Output the [X, Y] coordinate of the center of the cell containing the given text.  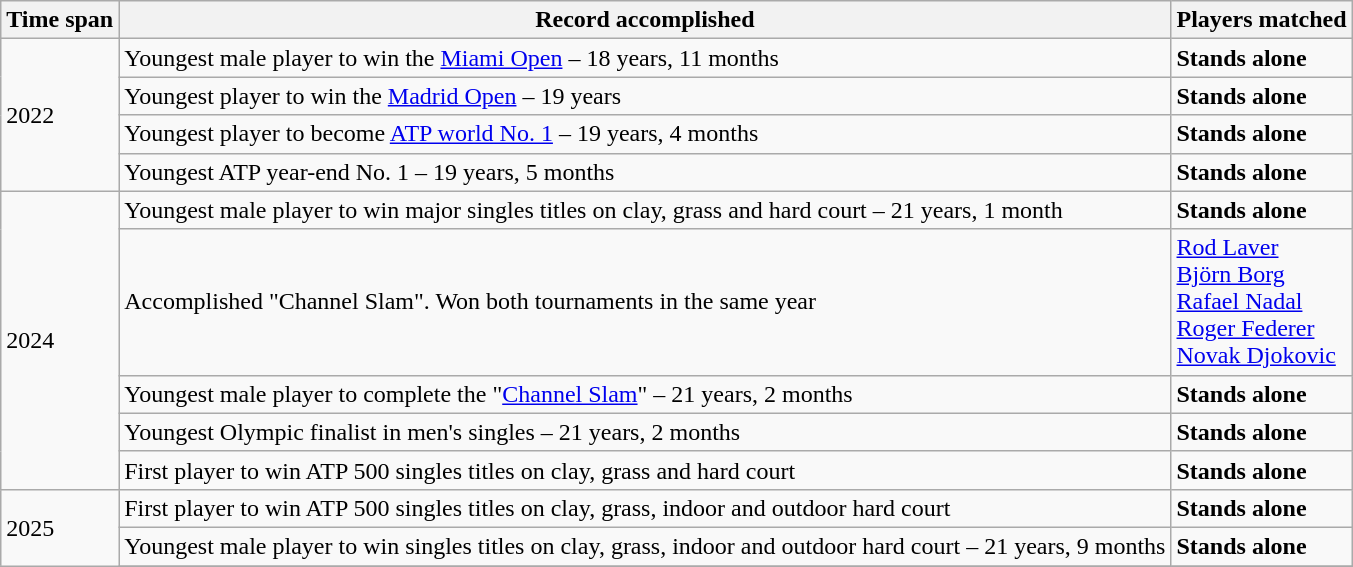
Record accomplished [645, 20]
Youngest male player to win the Miami Open – 18 years, 11 months [645, 58]
Accomplished "Channel Slam". Won both tournaments in the same year [645, 302]
Youngest player to become ATP world No. 1 – 19 years, 4 months [645, 134]
Youngest male player to win major singles titles on clay, grass and hard court – 21 years, 1 month [645, 210]
Youngest ATP year-end No. 1 – 19 years, 5 months [645, 172]
2024 [60, 340]
Youngest player to win the Madrid Open – 19 years [645, 96]
First player to win ATP 500 singles titles on clay, grass and hard court [645, 470]
Time span [60, 20]
Players matched [1262, 20]
2025 [60, 527]
Youngest male player to win singles titles on clay, grass, indoor and outdoor hard court – 21 years, 9 months [645, 546]
Youngest male player to complete the "Channel Slam" – 21 years, 2 months [645, 394]
First player to win ATP 500 singles titles on clay, grass, indoor and outdoor hard court [645, 508]
2022 [60, 115]
Youngest Olympic finalist in men's singles – 21 years, 2 months [645, 432]
Rod LaverBjörn BorgRafael NadalRoger FedererNovak Djokovic [1262, 302]
